Return the [x, y] coordinate for the center point of the cell that contains the specified text.  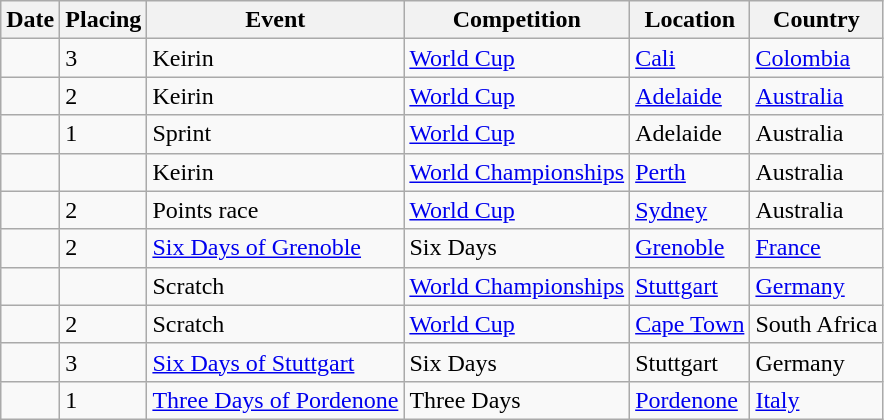
Points race [276, 210]
Date [30, 20]
Three Days [517, 400]
Cape Town [690, 324]
Placing [104, 20]
Event [276, 20]
South Africa [816, 324]
Sydney [690, 210]
Six Days of Grenoble [276, 248]
Three Days of Pordenone [276, 400]
Italy [816, 400]
Cali [690, 58]
Sprint [276, 134]
France [816, 248]
Pordenone [690, 400]
Perth [690, 172]
Location [690, 20]
Colombia [816, 58]
Grenoble [690, 248]
Competition [517, 20]
Six Days of Stuttgart [276, 362]
Country [816, 20]
